Return the [x, y] coordinate for the center point of the cell that contains the specified text.  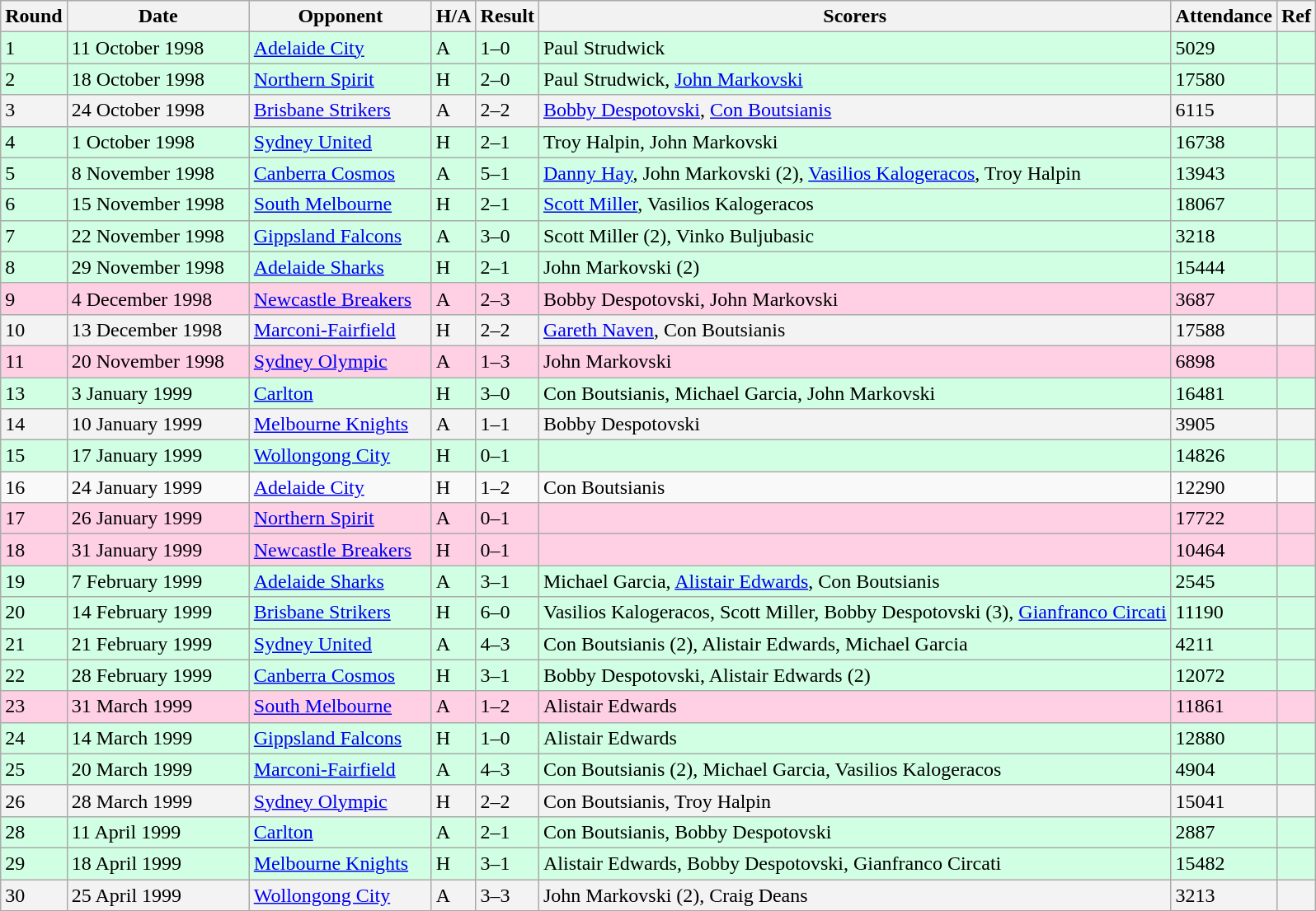
11 [34, 361]
31 March 1999 [158, 707]
John Markovski (2) [854, 267]
4211 [1224, 644]
29 November 1998 [158, 267]
17580 [1224, 79]
1–1 [507, 425]
9 [34, 298]
5 [34, 173]
10 January 1999 [158, 425]
Bobby Despotovski [854, 425]
21 February 1999 [158, 644]
3213 [1224, 895]
6 [34, 204]
5029 [1224, 48]
25 April 1999 [158, 895]
11 April 1999 [158, 832]
1 October 1998 [158, 142]
2887 [1224, 832]
H/A [454, 16]
15482 [1224, 863]
John Markovski [854, 361]
Date [158, 16]
28 March 1999 [158, 801]
29 [34, 863]
6–0 [507, 613]
Gareth Naven, Con Boutsianis [854, 330]
3–3 [507, 895]
12880 [1224, 738]
3905 [1224, 425]
21 [34, 644]
15041 [1224, 801]
24 January 1999 [158, 487]
18067 [1224, 204]
Paul Strudwick, John Markovski [854, 79]
Scott Miller (2), Vinko Buljubasic [854, 236]
10 [34, 330]
11 October 1998 [158, 48]
2 [34, 79]
18 October 1998 [158, 79]
Scorers [854, 16]
16481 [1224, 393]
24 October 1998 [158, 110]
4 [34, 142]
14 February 1999 [158, 613]
7 [34, 236]
4 December 1998 [158, 298]
Con Boutsianis, Bobby Despotovski [854, 832]
Bobby Despotovski, Con Boutsianis [854, 110]
Con Boutsianis, Michael Garcia, John Markovski [854, 393]
Paul Strudwick [854, 48]
14826 [1224, 456]
13943 [1224, 173]
Con Boutsianis (2), Alistair Edwards, Michael Garcia [854, 644]
12072 [1224, 675]
6115 [1224, 110]
17588 [1224, 330]
16 [34, 487]
7 February 1999 [158, 581]
30 [34, 895]
25 [34, 769]
26 [34, 801]
22 [34, 675]
Ref [1296, 16]
3 January 1999 [158, 393]
6898 [1224, 361]
26 January 1999 [158, 519]
14 March 1999 [158, 738]
Con Boutsianis (2), Michael Garcia, Vasilios Kalogeracos [854, 769]
15 November 1998 [158, 204]
3 [34, 110]
Con Boutsianis, Troy Halpin [854, 801]
8 November 1998 [158, 173]
Vasilios Kalogeracos, Scott Miller, Bobby Despotovski (3), Gianfranco Circati [854, 613]
Result [507, 16]
16738 [1224, 142]
Bobby Despotovski, Alistair Edwards (2) [854, 675]
28 [34, 832]
Round [34, 16]
20 March 1999 [158, 769]
17 [34, 519]
11190 [1224, 613]
8 [34, 267]
18 [34, 550]
5–1 [507, 173]
13 [34, 393]
15 [34, 456]
3218 [1224, 236]
Michael Garcia, Alistair Edwards, Con Boutsianis [854, 581]
11861 [1224, 707]
Bobby Despotovski, John Markovski [854, 298]
13 December 1998 [158, 330]
2–3 [507, 298]
4904 [1224, 769]
15444 [1224, 267]
18 April 1999 [158, 863]
28 February 1999 [158, 675]
John Markovski (2), Craig Deans [854, 895]
1 [34, 48]
19 [34, 581]
17 January 1999 [158, 456]
14 [34, 425]
Attendance [1224, 16]
23 [34, 707]
20 [34, 613]
1–3 [507, 361]
20 November 1998 [158, 361]
Troy Halpin, John Markovski [854, 142]
Opponent [340, 16]
22 November 1998 [158, 236]
24 [34, 738]
12290 [1224, 487]
31 January 1999 [158, 550]
3687 [1224, 298]
2545 [1224, 581]
17722 [1224, 519]
Alistair Edwards, Bobby Despotovski, Gianfranco Circati [854, 863]
2–0 [507, 79]
10464 [1224, 550]
Scott Miller, Vasilios Kalogeracos [854, 204]
Danny Hay, John Markovski (2), Vasilios Kalogeracos, Troy Halpin [854, 173]
Con Boutsianis [854, 487]
